Extract the (x, y) coordinate from the center of the cell holding the provided text.  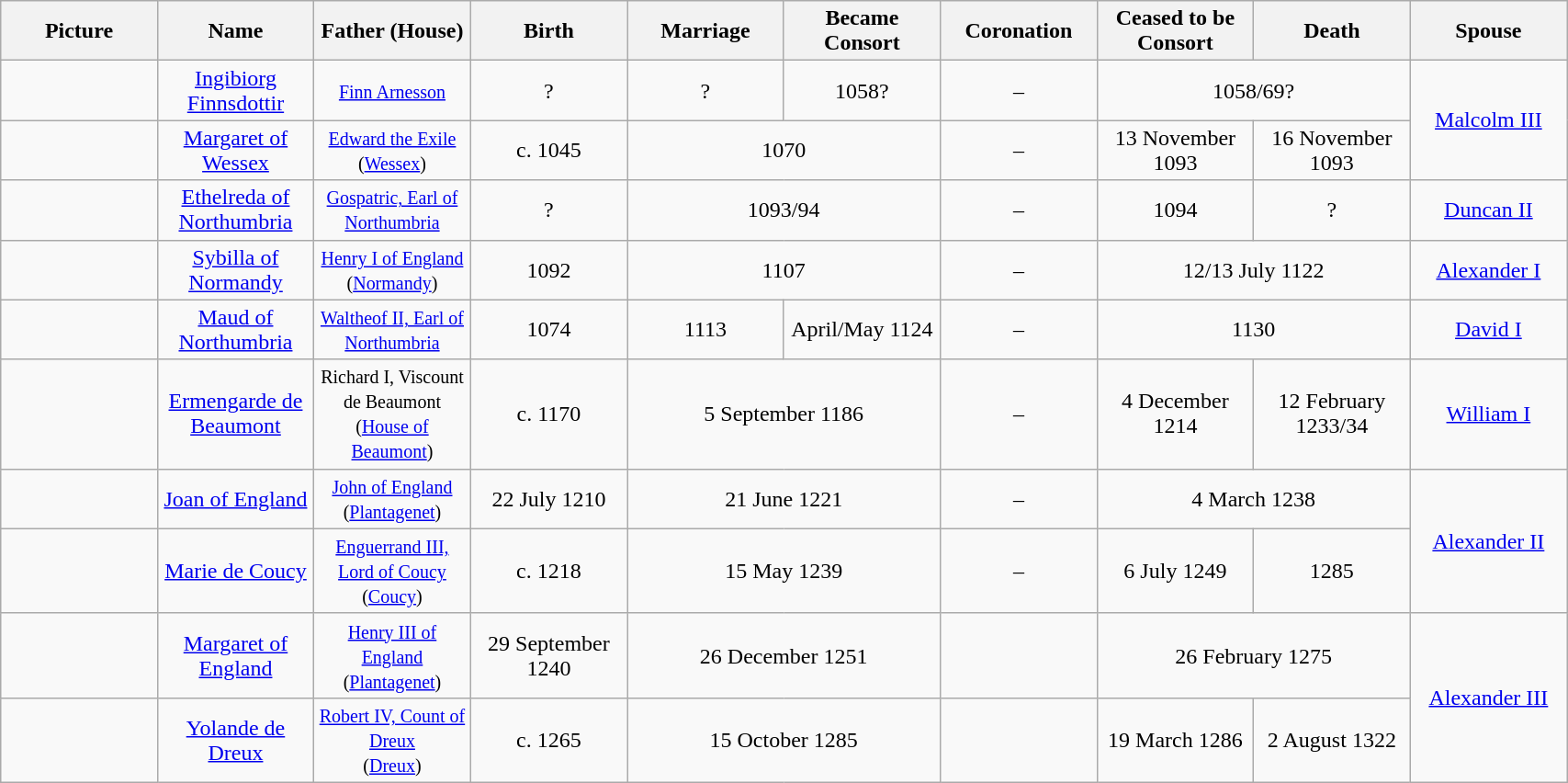
Richard I, Viscount de Beaumont(House of Beaumont) (392, 414)
1094 (1175, 210)
Robert IV, Count of Dreux(Dreux) (392, 740)
John of England(Plantagenet) (392, 498)
David I (1488, 329)
12 February 1233/34 (1332, 414)
Waltheof II, Earl of Northumbria (392, 329)
Duncan II (1488, 210)
1074 (548, 329)
Alexander II (1488, 540)
Name (235, 31)
Edward the Exile(Wessex) (392, 151)
Spouse (1488, 31)
1130 (1253, 329)
15 October 1285 (784, 740)
April/May 1124 (862, 329)
29 September 1240 (548, 655)
Father (House) (392, 31)
26 February 1275 (1253, 655)
Marie de Coucy (235, 571)
Sybilla of Normandy (235, 270)
William I (1488, 414)
c. 1265 (548, 740)
Finn Arnesson (392, 90)
Maud of Northumbria (235, 329)
26 December 1251 (784, 655)
Birth (548, 31)
1113 (705, 329)
1093/94 (784, 210)
Coronation (1019, 31)
Margaret of England (235, 655)
13 November 1093 (1175, 151)
22 July 1210 (548, 498)
1058? (862, 90)
1107 (784, 270)
21 June 1221 (784, 498)
Gospatric, Earl of Northumbria (392, 210)
1285 (1332, 571)
4 December 1214 (1175, 414)
6 July 1249 (1175, 571)
15 May 1239 (784, 571)
Ingibiorg Finnsdottir (235, 90)
Joan of England (235, 498)
1058/69? (1253, 90)
Yolande de Dreux (235, 740)
12/13 July 1122 (1253, 270)
c. 1045 (548, 151)
Henry I of England(Normandy) (392, 270)
Ceased to be Consort (1175, 31)
c. 1218 (548, 571)
16 November 1093 (1332, 151)
19 March 1286 (1175, 740)
Picture (79, 31)
Malcolm III (1488, 120)
5 September 1186 (784, 414)
Death (1332, 31)
1092 (548, 270)
4 March 1238 (1253, 498)
Became Consort (862, 31)
Marriage (705, 31)
Margaret of Wessex (235, 151)
Ermengarde de Beaumont (235, 414)
Ethelreda of Northumbria (235, 210)
Alexander I (1488, 270)
Alexander III (1488, 698)
Enguerrand III, Lord of Coucy(Coucy) (392, 571)
c. 1170 (548, 414)
2 August 1322 (1332, 740)
1070 (784, 151)
Henry III of England(Plantagenet) (392, 655)
